Scan for the cell matching the given text and deliver its [x, y] coordinate at center. 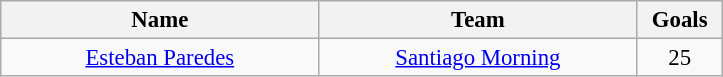
Santiago Morning [478, 58]
Name [160, 20]
Esteban Paredes [160, 58]
Goals [680, 20]
25 [680, 58]
Team [478, 20]
